Output the (X, Y) coordinate of the center of the cell containing the given text.  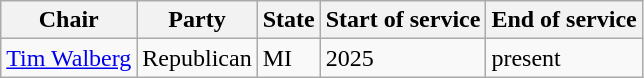
Tim Walberg (69, 58)
End of service (564, 20)
Start of service (403, 20)
2025 (403, 58)
MI (288, 58)
Chair (69, 20)
State (288, 20)
present (564, 58)
Republican (197, 58)
Party (197, 20)
